Detect which cell encompasses the target text, then output its [X, Y] center coordinate. 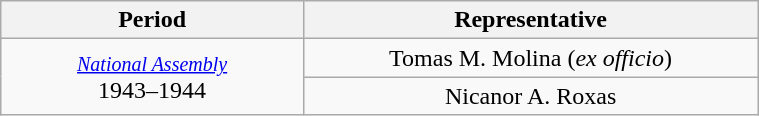
Nicanor A. Roxas [530, 96]
National Assembly1943–1944 [152, 77]
Representative [530, 20]
Period [152, 20]
Tomas M. Molina (ex officio) [530, 58]
